Identify which cell holds the provided text, then report its (X, Y) central coordinate. 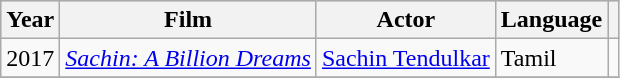
Tamil (551, 58)
Sachin: A Billion Dreams (188, 58)
Sachin Tendulkar (406, 58)
Language (551, 20)
2017 (30, 58)
Film (188, 20)
Actor (406, 20)
Year (30, 20)
